Extract the (X, Y) coordinate from the center of the cell holding the provided text.  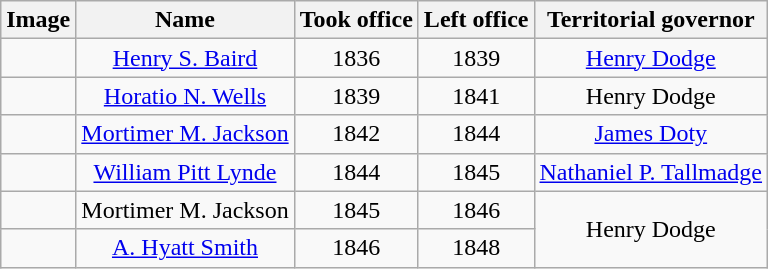
William Pitt Lynde (185, 172)
Nathaniel P. Tallmadge (651, 172)
Territorial governor (651, 20)
Name (185, 20)
Image (38, 20)
1842 (356, 134)
1836 (356, 58)
Horatio N. Wells (185, 96)
1841 (476, 96)
Henry S. Baird (185, 58)
Took office (356, 20)
Left office (476, 20)
1848 (476, 248)
James Doty (651, 134)
A. Hyatt Smith (185, 248)
